Pinpoint the cell where the given text exists, returning its (x, y) midpoint coordinate. 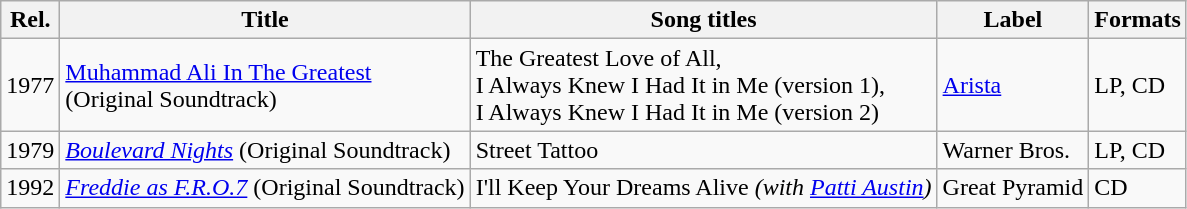
Title (265, 20)
Warner Bros. (1013, 150)
The Greatest Love of All, I Always Knew I Had It in Me (version 1), I Always Knew I Had It in Me (version 2) (704, 85)
Street Tattoo (704, 150)
Muhammad Ali In The Greatest (Original Soundtrack) (265, 85)
Song titles (704, 20)
I'll Keep Your Dreams Alive (with Patti Austin) (704, 188)
Formats (1138, 20)
Rel. (30, 20)
1979 (30, 150)
Label (1013, 20)
CD (1138, 188)
Boulevard Nights (Original Soundtrack) (265, 150)
Arista (1013, 85)
Freddie as F.R.O.7 (Original Soundtrack) (265, 188)
1977 (30, 85)
Great Pyramid (1013, 188)
1992 (30, 188)
